Find where the given text appears and provide that cell's center as (x, y) coordinate. 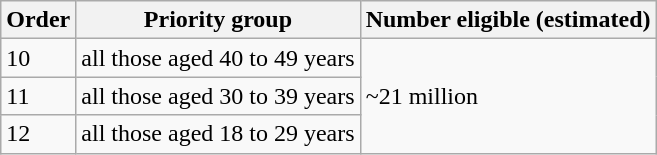
Order (38, 20)
12 (38, 134)
11 (38, 96)
Number eligible (estimated) (508, 20)
Priority group (218, 20)
all those aged 40 to 49 years (218, 58)
10 (38, 58)
all those aged 30 to 39 years (218, 96)
all those aged 18 to 29 years (218, 134)
~21 million (508, 96)
